Locate the cell with the specified text and output its (X, Y) center coordinate. 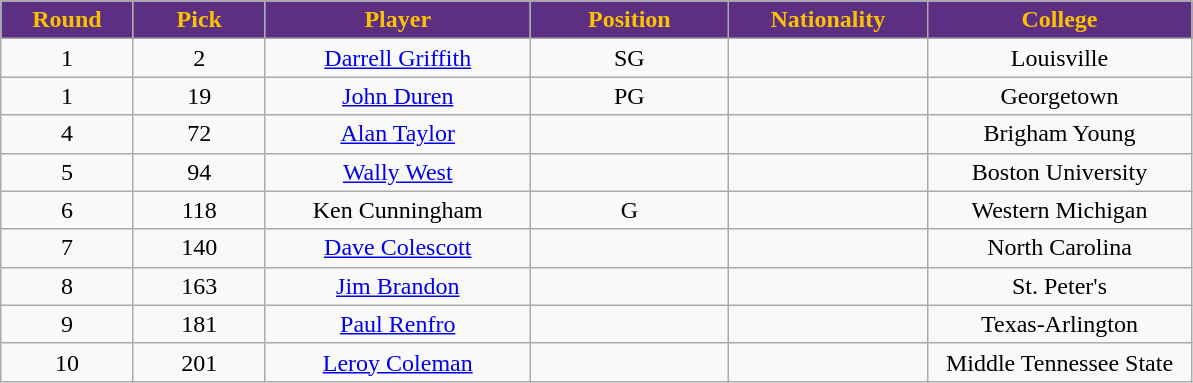
Paul Renfro (398, 324)
Round (67, 20)
Pick (199, 20)
John Duren (398, 96)
Player (398, 20)
Leroy Coleman (398, 362)
19 (199, 96)
Brigham Young (1060, 134)
5 (67, 172)
Dave Colescott (398, 248)
118 (199, 210)
Nationality (828, 20)
163 (199, 286)
181 (199, 324)
Western Michigan (1060, 210)
Louisville (1060, 58)
6 (67, 210)
Texas-Arlington (1060, 324)
4 (67, 134)
Wally West (398, 172)
72 (199, 134)
Alan Taylor (398, 134)
St. Peter's (1060, 286)
Boston University (1060, 172)
Ken Cunningham (398, 210)
SG (630, 58)
10 (67, 362)
Darrell Griffith (398, 58)
140 (199, 248)
94 (199, 172)
PG (630, 96)
Jim Brandon (398, 286)
College (1060, 20)
Position (630, 20)
G (630, 210)
2 (199, 58)
Middle Tennessee State (1060, 362)
8 (67, 286)
Georgetown (1060, 96)
North Carolina (1060, 248)
9 (67, 324)
201 (199, 362)
7 (67, 248)
